Return (x, y) of the center of cell containing provided text 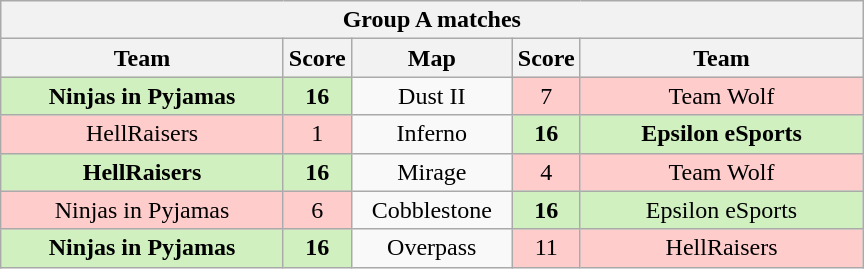
Overpass (432, 248)
Inferno (432, 134)
6 (317, 210)
1 (317, 134)
Group A matches (432, 20)
4 (546, 172)
7 (546, 96)
Mirage (432, 172)
11 (546, 248)
Cobblestone (432, 210)
Map (432, 58)
Dust II (432, 96)
